Return [X, Y] of the center of cell containing provided text 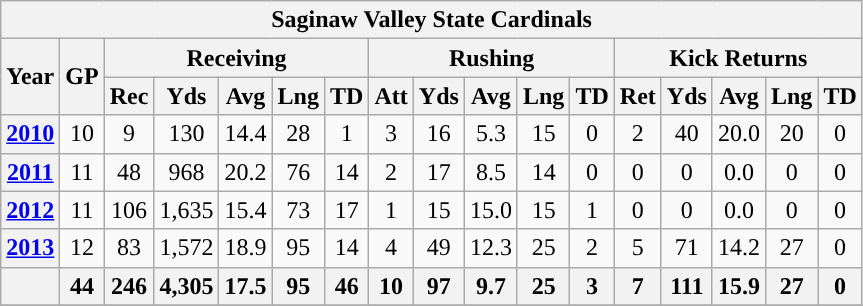
Receiving [236, 58]
17.5 [246, 286]
106 [129, 210]
246 [129, 286]
1,635 [186, 210]
GP [82, 77]
14.2 [738, 248]
9.7 [490, 286]
73 [298, 210]
5.3 [490, 134]
130 [186, 134]
Kick Returns [738, 58]
Ret [638, 96]
Year [30, 77]
20.2 [246, 172]
20.0 [738, 134]
18.9 [246, 248]
5 [638, 248]
15.9 [738, 286]
14.4 [246, 134]
48 [129, 172]
12.3 [490, 248]
71 [686, 248]
76 [298, 172]
44 [82, 286]
20 [791, 134]
Rushing [492, 58]
4,305 [186, 286]
8.5 [490, 172]
2010 [30, 134]
1,572 [186, 248]
7 [638, 286]
968 [186, 172]
83 [129, 248]
Rec [129, 96]
16 [438, 134]
15.4 [246, 210]
9 [129, 134]
2013 [30, 248]
111 [686, 286]
49 [438, 248]
40 [686, 134]
15.0 [490, 210]
46 [346, 286]
Att [391, 96]
4 [391, 248]
Saginaw Valley State Cardinals [432, 20]
28 [298, 134]
2011 [30, 172]
97 [438, 286]
12 [82, 248]
2012 [30, 210]
